Search for the cell housing the specified text and yield its (x, y) center coordinate. 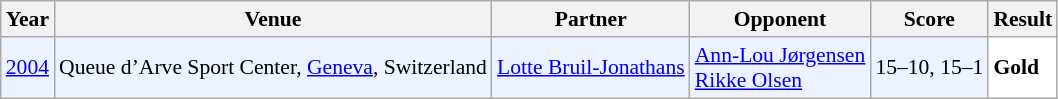
Queue d’Arve Sport Center, Geneva, Switzerland (273, 68)
Score (929, 19)
2004 (28, 68)
Opponent (780, 19)
Ann-Lou Jørgensen Rikke Olsen (780, 68)
Result (1022, 19)
Year (28, 19)
Gold (1022, 68)
Venue (273, 19)
15–10, 15–1 (929, 68)
Partner (591, 19)
Lotte Bruil-Jonathans (591, 68)
